From the cell containing the given text, extract its center point as (x, y) coordinate. 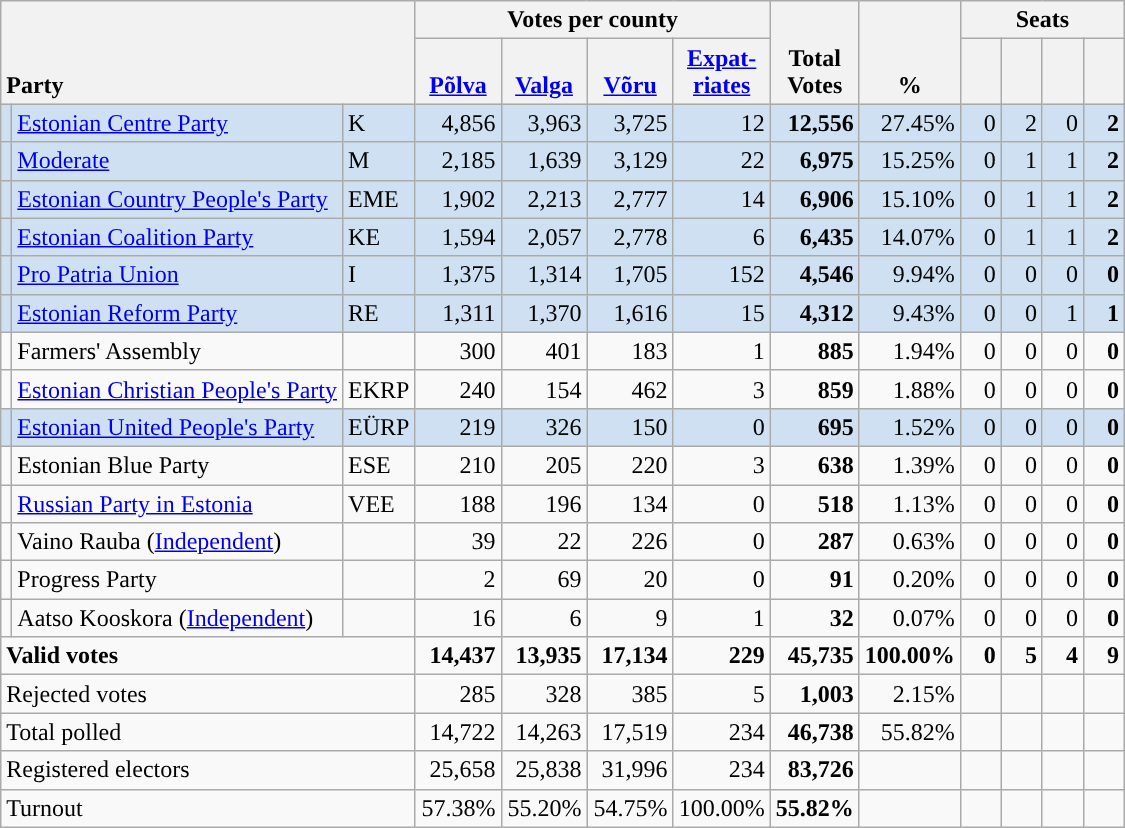
Votes per county (592, 20)
91 (814, 580)
83,726 (814, 770)
12 (722, 123)
Party (208, 52)
3,963 (544, 123)
1.94% (910, 351)
219 (458, 427)
Expat- riates (722, 72)
1.13% (910, 503)
Aatso Kooskora (Independent) (178, 618)
326 (544, 427)
Estonian Country People's Party (178, 199)
I (379, 275)
EME (379, 199)
57.38% (458, 808)
14.07% (910, 237)
Total polled (208, 732)
1,314 (544, 275)
Valga (544, 72)
KE (379, 237)
25,658 (458, 770)
2.15% (910, 694)
885 (814, 351)
% (910, 52)
15.25% (910, 161)
25,838 (544, 770)
45,735 (814, 656)
205 (544, 465)
0.07% (910, 618)
K (379, 123)
Rejected votes (208, 694)
1,902 (458, 199)
14,437 (458, 656)
210 (458, 465)
6,435 (814, 237)
226 (630, 542)
Registered electors (208, 770)
15.10% (910, 199)
328 (544, 694)
385 (630, 694)
220 (630, 465)
859 (814, 389)
2,057 (544, 237)
1,311 (458, 313)
1,375 (458, 275)
17,519 (630, 732)
Seats (1042, 20)
3,725 (630, 123)
462 (630, 389)
Estonian Reform Party (178, 313)
Estonian Centre Party (178, 123)
55.20% (544, 808)
Estonian Coalition Party (178, 237)
150 (630, 427)
15 (722, 313)
1,616 (630, 313)
Võru (630, 72)
3,129 (630, 161)
285 (458, 694)
1.88% (910, 389)
1,594 (458, 237)
229 (722, 656)
4,312 (814, 313)
1,370 (544, 313)
17,134 (630, 656)
134 (630, 503)
9.43% (910, 313)
Estonian United People's Party (178, 427)
154 (544, 389)
14 (722, 199)
12,556 (814, 123)
14,263 (544, 732)
EKRP (379, 389)
Valid votes (208, 656)
300 (458, 351)
16 (458, 618)
0.63% (910, 542)
RE (379, 313)
M (379, 161)
ESE (379, 465)
240 (458, 389)
6,975 (814, 161)
69 (544, 580)
Pro Patria Union (178, 275)
Põlva (458, 72)
287 (814, 542)
1.39% (910, 465)
Farmers' Assembly (178, 351)
152 (722, 275)
2,213 (544, 199)
46,738 (814, 732)
695 (814, 427)
518 (814, 503)
54.75% (630, 808)
0.20% (910, 580)
1,003 (814, 694)
Vaino Rauba (Independent) (178, 542)
Progress Party (178, 580)
188 (458, 503)
27.45% (910, 123)
9.94% (910, 275)
32 (814, 618)
Estonian Christian People's Party (178, 389)
EÜRP (379, 427)
20 (630, 580)
183 (630, 351)
401 (544, 351)
31,996 (630, 770)
2,185 (458, 161)
4,856 (458, 123)
Turnout (208, 808)
4 (1062, 656)
1.52% (910, 427)
14,722 (458, 732)
4,546 (814, 275)
Estonian Blue Party (178, 465)
13,935 (544, 656)
2,778 (630, 237)
638 (814, 465)
Russian Party in Estonia (178, 503)
Moderate (178, 161)
2,777 (630, 199)
39 (458, 542)
1,639 (544, 161)
VEE (379, 503)
196 (544, 503)
1,705 (630, 275)
Total Votes (814, 52)
6,906 (814, 199)
